Extract the [x, y] coordinate from the center of the cell holding the provided text.  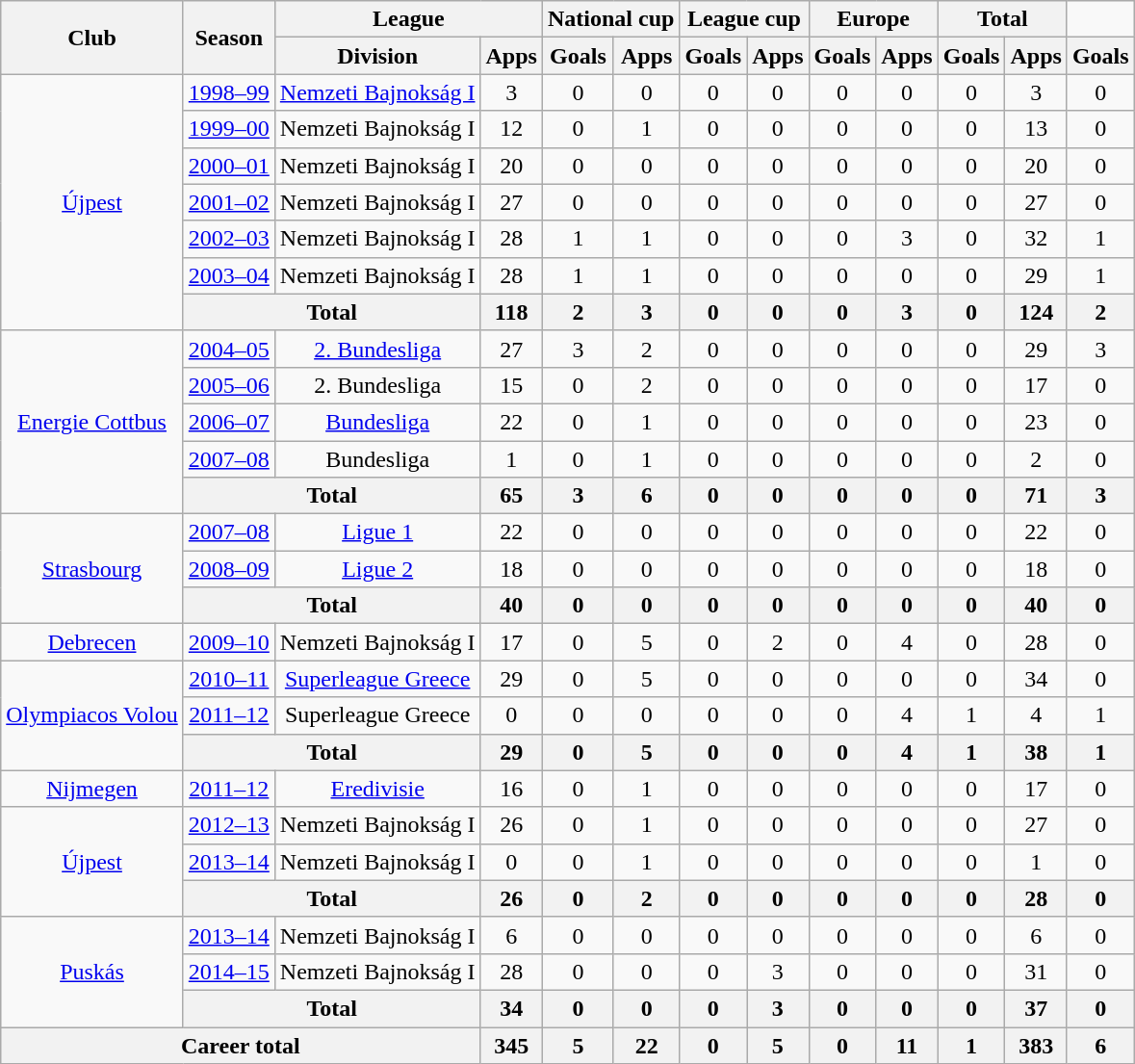
71 [1036, 496]
118 [511, 312]
Ligue 2 [377, 569]
League [408, 19]
124 [1036, 312]
2001–02 [229, 202]
1999–00 [229, 129]
Division [377, 56]
32 [1036, 239]
383 [1036, 1045]
Olympiacos Volou [92, 715]
12 [511, 129]
37 [1036, 1008]
2010–11 [229, 679]
Career total [241, 1045]
1998–99 [229, 92]
Ligue 1 [377, 532]
2006–07 [229, 422]
2005–06 [229, 385]
2008–09 [229, 569]
National cup [610, 19]
2003–04 [229, 275]
2004–05 [229, 349]
Season [229, 38]
345 [511, 1045]
League cup [744, 19]
Europe [873, 19]
Strasbourg [92, 569]
2012–13 [229, 825]
2014–15 [229, 972]
2000–01 [229, 166]
Nijmegen [92, 789]
Club [92, 38]
31 [1036, 972]
13 [1036, 129]
23 [1036, 422]
Debrecen [92, 642]
Puskás [92, 972]
11 [907, 1045]
2009–10 [229, 642]
38 [1036, 752]
16 [511, 789]
2002–03 [229, 239]
65 [511, 496]
Energie Cottbus [92, 422]
15 [511, 385]
Eredivisie [377, 789]
